Provide the [x, y] coordinate of the cell's center where the given text is located.  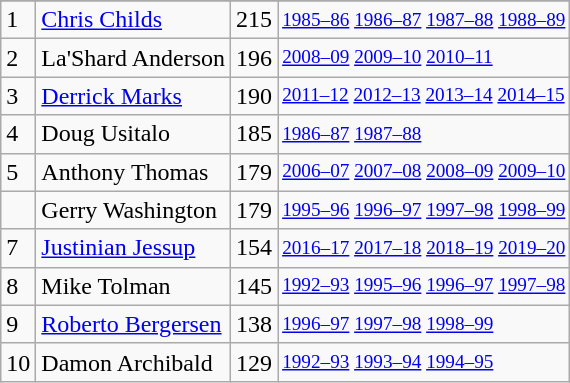
190 [254, 96]
1992–93 1995–96 1996–97 1997–98 [424, 286]
1986–87 1987–88 [424, 134]
Doug Usitalo [134, 134]
185 [254, 134]
Damon Archibald [134, 362]
196 [254, 58]
2016–17 2017–18 2018–19 2019–20 [424, 248]
7 [18, 248]
10 [18, 362]
Chris Childs [134, 20]
3 [18, 96]
Derrick Marks [134, 96]
5 [18, 172]
154 [254, 248]
129 [254, 362]
4 [18, 134]
2 [18, 58]
2011–12 2012–13 2013–14 2014–15 [424, 96]
Gerry Washington [134, 210]
9 [18, 324]
1995–96 1996–97 1997–98 1998–99 [424, 210]
La'Shard Anderson [134, 58]
1992–93 1993–94 1994–95 [424, 362]
138 [254, 324]
1 [18, 20]
1996–97 1997–98 1998–99 [424, 324]
Mike Tolman [134, 286]
1985–86 1986–87 1987–88 1988–89 [424, 20]
Roberto Bergersen [134, 324]
145 [254, 286]
Anthony Thomas [134, 172]
Justinian Jessup [134, 248]
2006–07 2007–08 2008–09 2009–10 [424, 172]
2008–09 2009–10 2010–11 [424, 58]
215 [254, 20]
8 [18, 286]
